Search for the cell housing the specified text and yield its (X, Y) center coordinate. 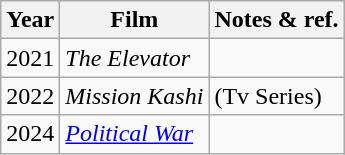
Year (30, 20)
Notes & ref. (276, 20)
Political War (134, 134)
Mission Kashi (134, 96)
The Elevator (134, 58)
2022 (30, 96)
2021 (30, 58)
2024 (30, 134)
Film (134, 20)
(Tv Series) (276, 96)
